Return (X, Y) of the center of cell containing provided text 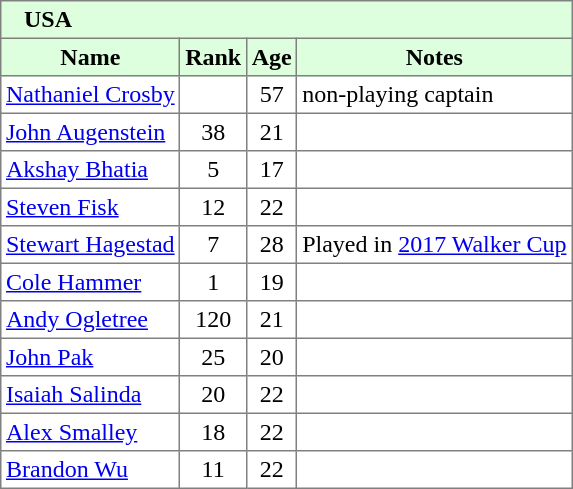
Name (90, 57)
25 (214, 357)
38 (214, 132)
Steven Fisk (90, 207)
Played in 2017 Walker Cup (434, 245)
Akshay Bhatia (90, 170)
John Pak (90, 357)
Age (271, 57)
28 (271, 245)
19 (271, 282)
non-playing captain (434, 95)
5 (214, 170)
Notes (434, 57)
Rank (214, 57)
Andy Ogletree (90, 320)
17 (271, 170)
11 (214, 470)
18 (214, 432)
John Augenstein (90, 132)
12 (214, 207)
1 (214, 282)
57 (271, 95)
120 (214, 320)
7 (214, 245)
Stewart Hagestad (90, 245)
Alex Smalley (90, 432)
USA (286, 20)
Nathaniel Crosby (90, 95)
Cole Hammer (90, 282)
Isaiah Salinda (90, 395)
Brandon Wu (90, 470)
